Return [X, Y] of the center of cell containing provided text 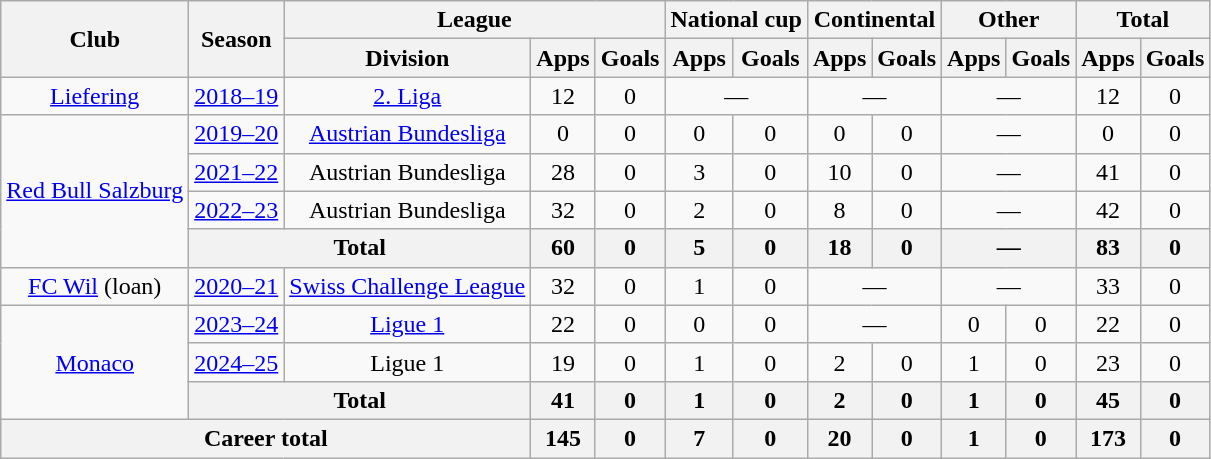
2023–24 [236, 324]
33 [1108, 286]
2018–19 [236, 96]
Liefering [95, 96]
19 [563, 362]
83 [1108, 248]
Swiss Challenge League [408, 286]
Monaco [95, 362]
10 [839, 172]
23 [1108, 362]
Career total [266, 438]
28 [563, 172]
Season [236, 39]
Club [95, 39]
20 [839, 438]
2019–20 [236, 134]
42 [1108, 210]
2022–23 [236, 210]
45 [1108, 400]
2021–22 [236, 172]
2024–25 [236, 362]
60 [563, 248]
2. Liga [408, 96]
8 [839, 210]
Other [1009, 20]
Division [408, 58]
173 [1108, 438]
145 [563, 438]
National cup [736, 20]
Continental [874, 20]
18 [839, 248]
Red Bull Salzburg [95, 191]
League [474, 20]
5 [699, 248]
7 [699, 438]
2020–21 [236, 286]
3 [699, 172]
FC Wil (loan) [95, 286]
